Return [x, y] of the center of cell containing provided text 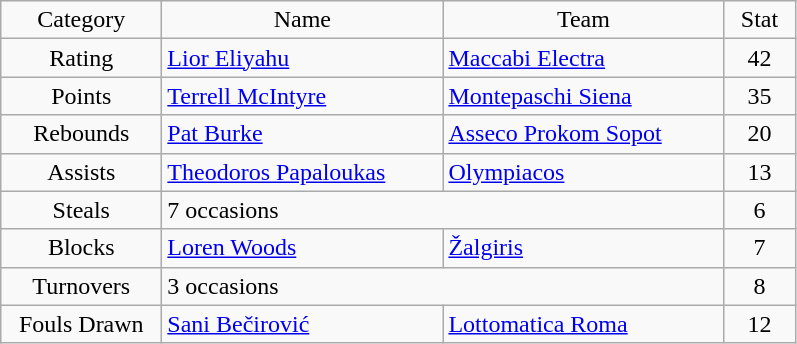
Loren Woods [302, 248]
Name [302, 20]
Lior Eliyahu [302, 58]
Fouls Drawn [82, 324]
Asseco Prokom Sopot [584, 134]
Pat Burke [302, 134]
Olympiacos [584, 172]
Steals [82, 210]
35 [760, 96]
Lottomatica Roma [584, 324]
Maccabi Electra [584, 58]
3 occasions [443, 286]
12 [760, 324]
20 [760, 134]
Stat [760, 20]
Team [584, 20]
13 [760, 172]
Sani Bečirović [302, 324]
Blocks [82, 248]
Terrell McIntyre [302, 96]
Theodoros Papaloukas [302, 172]
Category [82, 20]
Points [82, 96]
Rating [82, 58]
Montepaschi Siena [584, 96]
6 [760, 210]
Rebounds [82, 134]
Turnovers [82, 286]
42 [760, 58]
7 occasions [443, 210]
8 [760, 286]
Assists [82, 172]
Žalgiris [584, 248]
7 [760, 248]
